Return the (x, y) coordinate for the center point of the cell that contains the specified text.  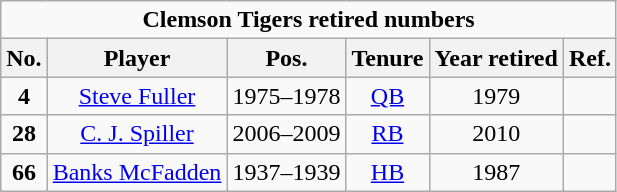
Pos. (286, 58)
QB (388, 96)
1987 (496, 172)
RB (388, 134)
4 (24, 96)
1979 (496, 96)
No. (24, 58)
2006–2009 (286, 134)
Clemson Tigers retired numbers (309, 20)
C. J. Spiller (137, 134)
Steve Fuller (137, 96)
1975–1978 (286, 96)
Tenure (388, 58)
HB (388, 172)
Ref. (590, 58)
1937–1939 (286, 172)
Year retired (496, 58)
2010 (496, 134)
66 (24, 172)
28 (24, 134)
Player (137, 58)
Banks McFadden (137, 172)
